Capture the cell that displays the provided text and extract its (x, y) central coordinate. 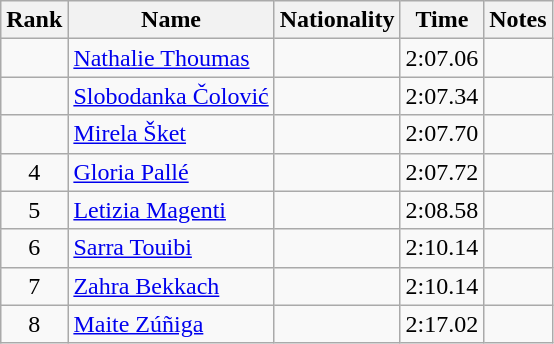
2:07.06 (442, 58)
Nathalie Thoumas (171, 58)
6 (34, 248)
Sarra Touibi (171, 248)
Maite Zúñiga (171, 324)
7 (34, 286)
Name (171, 20)
2:17.02 (442, 324)
Nationality (337, 20)
Time (442, 20)
Mirela Šket (171, 134)
Notes (518, 20)
Zahra Bekkach (171, 286)
Letizia Magenti (171, 210)
2:08.58 (442, 210)
8 (34, 324)
5 (34, 210)
2:07.34 (442, 96)
4 (34, 172)
Rank (34, 20)
2:07.70 (442, 134)
Slobodanka Čolović (171, 96)
Gloria Pallé (171, 172)
2:07.72 (442, 172)
